Provide the (X, Y) coordinate of the cell's center where the given text is located.  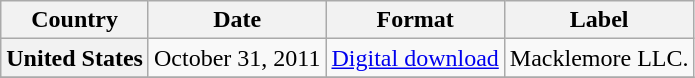
Macklemore LLC. (599, 58)
Digital download (415, 58)
Date (236, 20)
Country (75, 20)
Format (415, 20)
United States (75, 58)
October 31, 2011 (236, 58)
Label (599, 20)
